Identify which cell holds the provided text, then report its (X, Y) central coordinate. 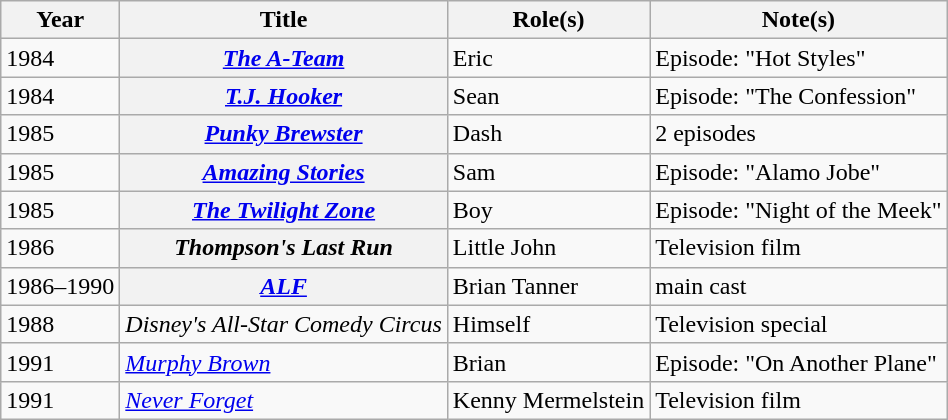
Little John (548, 248)
Disney's All-Star Comedy Circus (284, 324)
Murphy Brown (284, 362)
Eric (548, 58)
Brian Tanner (548, 286)
Thompson's Last Run (284, 248)
Kenny Mermelstein (548, 400)
main cast (798, 286)
The A-Team (284, 58)
Punky Brewster (284, 134)
2 episodes (798, 134)
The Twilight Zone (284, 210)
Boy (548, 210)
Year (60, 20)
Television special (798, 324)
ALF (284, 286)
1988 (60, 324)
Sean (548, 96)
Himself (548, 324)
T.J. Hooker (284, 96)
Episode: "The Confession" (798, 96)
Episode: "On Another Plane" (798, 362)
Episode: "Night of the Meek" (798, 210)
Episode: "Hot Styles" (798, 58)
Sam (548, 172)
Title (284, 20)
Note(s) (798, 20)
Role(s) (548, 20)
Dash (548, 134)
Brian (548, 362)
Episode: "Alamo Jobe" (798, 172)
1986–1990 (60, 286)
Never Forget (284, 400)
Amazing Stories (284, 172)
1986 (60, 248)
